Find where the given text appears and provide that cell's center as [X, Y] coordinate. 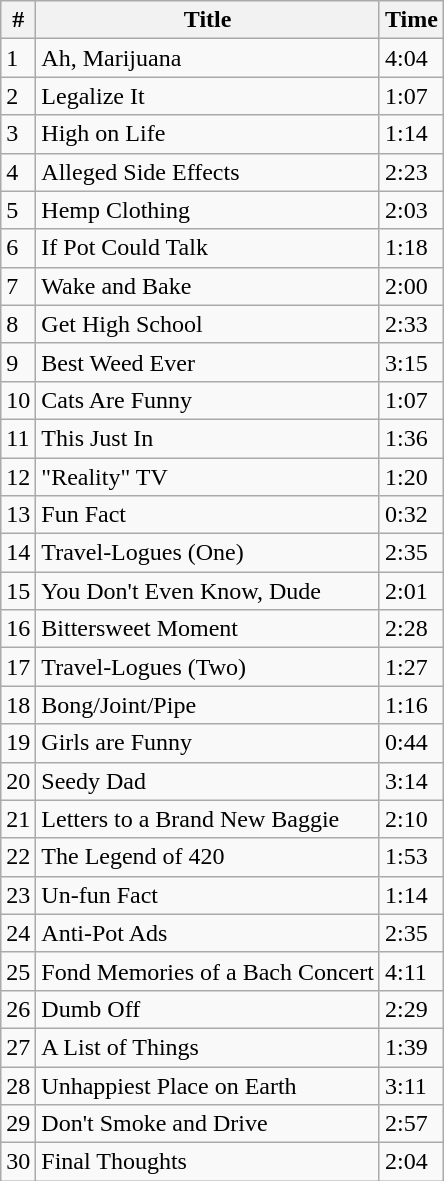
23 [18, 895]
2:10 [411, 819]
5 [18, 210]
18 [18, 705]
28 [18, 1085]
26 [18, 1009]
1:36 [411, 438]
This Just In [208, 438]
Final Thoughts [208, 1162]
Travel-Logues (One) [208, 553]
19 [18, 743]
A List of Things [208, 1047]
You Don't Even Know, Dude [208, 591]
21 [18, 819]
1:16 [411, 705]
Unhappiest Place on Earth [208, 1085]
2:29 [411, 1009]
4:04 [411, 58]
11 [18, 438]
20 [18, 781]
22 [18, 857]
3:14 [411, 781]
Get High School [208, 324]
Don't Smoke and Drive [208, 1124]
30 [18, 1162]
Ah, Marijuana [208, 58]
24 [18, 933]
Cats Are Funny [208, 400]
Bittersweet Moment [208, 629]
27 [18, 1047]
Title [208, 20]
6 [18, 248]
Bong/Joint/Pipe [208, 705]
2:00 [411, 286]
Girls are Funny [208, 743]
Dumb Off [208, 1009]
14 [18, 553]
# [18, 20]
25 [18, 971]
2:03 [411, 210]
13 [18, 515]
Fond Memories of a Bach Concert [208, 971]
17 [18, 667]
1:18 [411, 248]
2:04 [411, 1162]
"Reality" TV [208, 477]
3:11 [411, 1085]
16 [18, 629]
7 [18, 286]
1:53 [411, 857]
3:15 [411, 362]
0:44 [411, 743]
The Legend of 420 [208, 857]
4 [18, 172]
Legalize It [208, 96]
1:20 [411, 477]
0:32 [411, 515]
29 [18, 1124]
10 [18, 400]
3 [18, 134]
1:27 [411, 667]
If Pot Could Talk [208, 248]
Hemp Clothing [208, 210]
Fun Fact [208, 515]
2:01 [411, 591]
1 [18, 58]
Time [411, 20]
High on Life [208, 134]
9 [18, 362]
Best Weed Ever [208, 362]
Travel-Logues (Two) [208, 667]
Letters to a Brand New Baggie [208, 819]
Un-fun Fact [208, 895]
12 [18, 477]
2:33 [411, 324]
Alleged Side Effects [208, 172]
2:57 [411, 1124]
Wake and Bake [208, 286]
8 [18, 324]
2:23 [411, 172]
Seedy Dad [208, 781]
1:39 [411, 1047]
2:28 [411, 629]
15 [18, 591]
4:11 [411, 971]
2 [18, 96]
Anti-Pot Ads [208, 933]
